For the text-containing cell, return its midpoint in [X, Y] coordinate format. 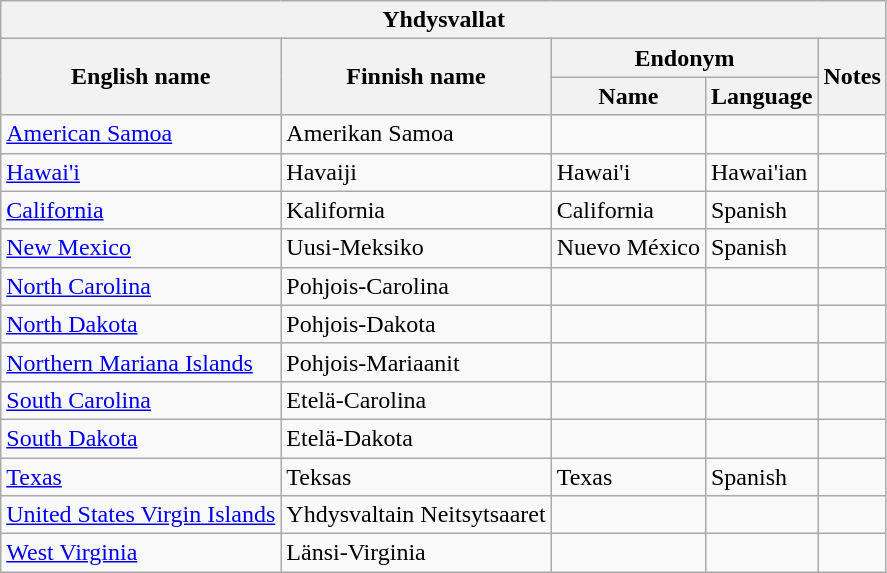
Kalifornia [416, 210]
Amerikan Samoa [416, 134]
Uusi-Meksiko [416, 248]
Yhdysvallat [444, 20]
United States Virgin Islands [141, 515]
Northern Mariana Islands [141, 362]
Nuevo México [628, 248]
Pohjois-Carolina [416, 286]
Notes [852, 77]
American Samoa [141, 134]
Language [761, 96]
Etelä-Carolina [416, 400]
West Virginia [141, 553]
English name [141, 77]
Name [628, 96]
South Carolina [141, 400]
Finnish name [416, 77]
Hawai'ian [761, 172]
Endonym [684, 58]
Pohjois-Dakota [416, 324]
New Mexico [141, 248]
Havaiji [416, 172]
South Dakota [141, 438]
North Carolina [141, 286]
Yhdysvaltain Neitsytsaaret [416, 515]
Teksas [416, 477]
Etelä-Dakota [416, 438]
Pohjois-Mariaanit [416, 362]
Länsi-Virginia [416, 553]
North Dakota [141, 324]
